Locate the cell with the specified text and output its [x, y] center coordinate. 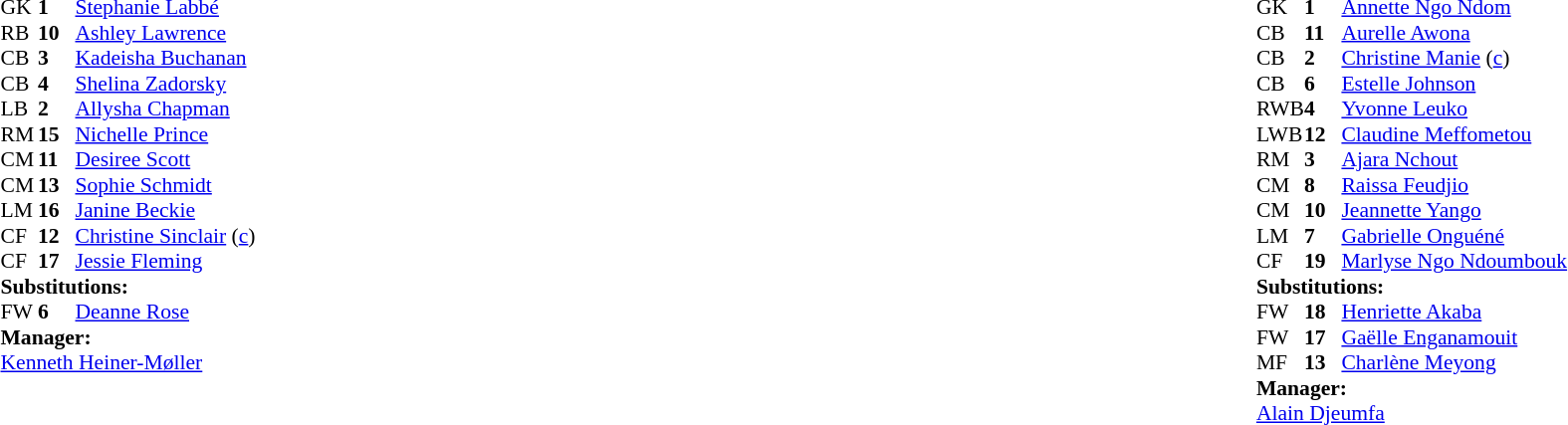
Charlène Meyong [1454, 363]
Christine Manie (c) [1454, 59]
18 [1323, 312]
Claudine Meffometou [1454, 134]
Desiree Scott [165, 160]
Henriette Akaba [1454, 312]
Deanne Rose [165, 312]
Yvonne Leuko [1454, 108]
LB [19, 108]
LWB [1280, 134]
Shelina Zadorsky [165, 84]
Gabrielle Onguéné [1454, 236]
Kenneth Heiner-Møller [127, 363]
Ajara Nchout [1454, 160]
19 [1323, 262]
15 [57, 134]
Aurelle Awona [1454, 33]
Sophie Schmidt [165, 185]
Nichelle Prince [165, 134]
RB [19, 33]
Janine Beckie [165, 210]
7 [1323, 236]
8 [1323, 185]
Marlyse Ngo Ndoumbouk [1454, 262]
Jeannette Yango [1454, 210]
Gaëlle Enganamouit [1454, 337]
Ashley Lawrence [165, 33]
MF [1280, 363]
Raissa Feudjio [1454, 185]
16 [57, 210]
Jessie Fleming [165, 262]
Estelle Johnson [1454, 84]
RWB [1280, 108]
Christine Sinclair (c) [165, 236]
Kadeisha Buchanan [165, 59]
Allysha Chapman [165, 108]
